Output the (X, Y) coordinate of the center of the cell containing the given text.  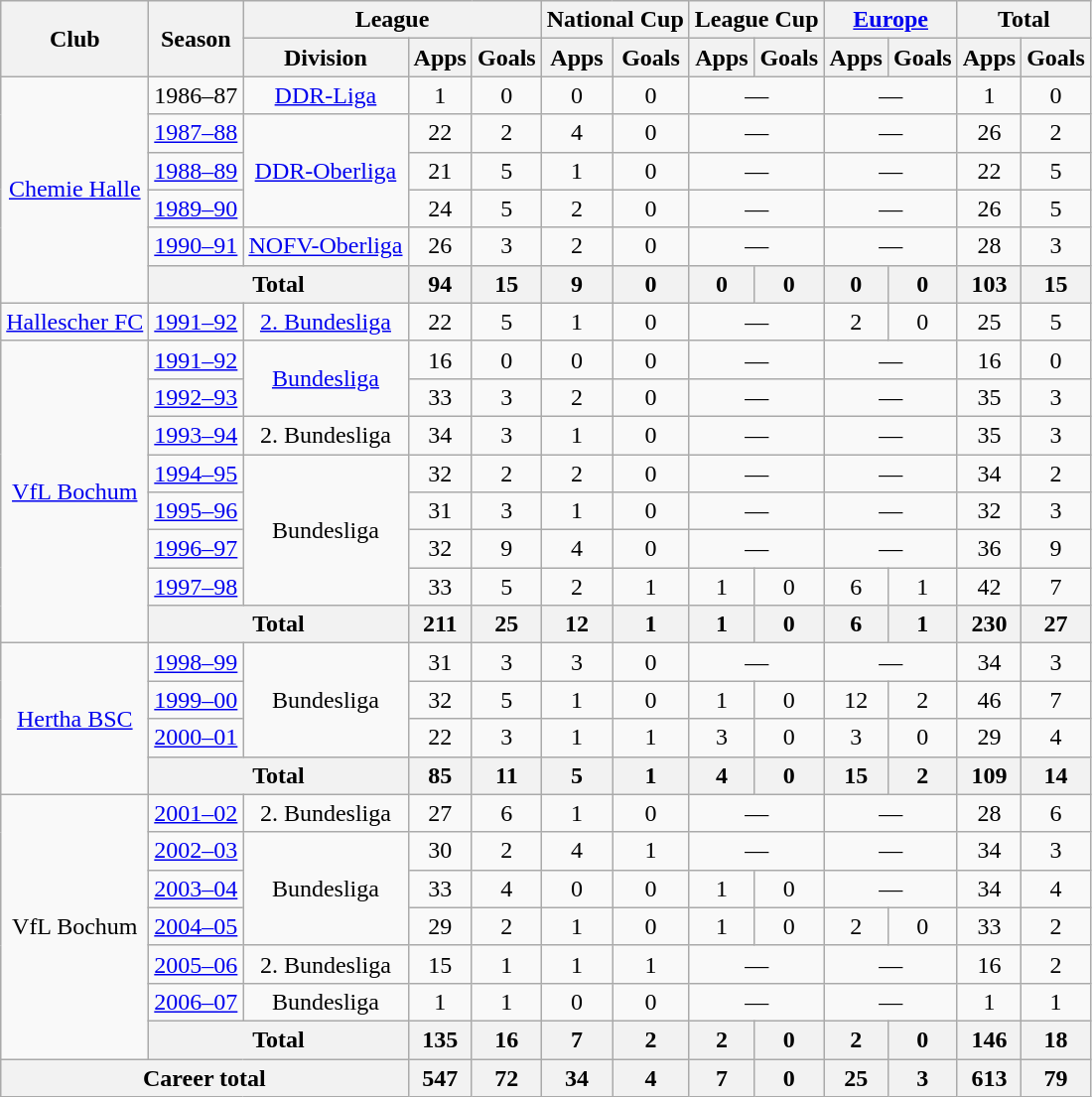
1993–94 (197, 435)
National Cup (615, 20)
Chemie Halle (75, 190)
2003–04 (197, 889)
24 (440, 208)
1999–00 (197, 700)
230 (989, 624)
211 (440, 624)
1989–90 (197, 208)
103 (989, 284)
1998–99 (197, 662)
30 (440, 851)
2006–07 (197, 1002)
11 (506, 775)
Club (75, 39)
36 (989, 549)
Europe (890, 20)
14 (1056, 775)
72 (506, 1077)
Career total (205, 1077)
1992–93 (197, 397)
18 (1056, 1039)
2004–05 (197, 926)
1988–89 (197, 171)
85 (440, 775)
1996–97 (197, 549)
League (392, 20)
1986–87 (197, 95)
2005–06 (197, 964)
2001–02 (197, 813)
1990–91 (197, 246)
2002–03 (197, 851)
1995–96 (197, 511)
NOFV-Oberliga (326, 246)
2000–01 (197, 738)
League Cup (756, 20)
135 (440, 1039)
79 (1056, 1077)
21 (440, 171)
46 (989, 700)
Division (326, 58)
1994–95 (197, 474)
1987–88 (197, 133)
Season (197, 39)
94 (440, 284)
DDR-Liga (326, 95)
1997–98 (197, 587)
Hertha BSC (75, 719)
109 (989, 775)
42 (989, 587)
DDR-Oberliga (326, 171)
613 (989, 1077)
547 (440, 1077)
146 (989, 1039)
Hallescher FC (75, 322)
